Identify which cell holds the provided text, then report its [x, y] central coordinate. 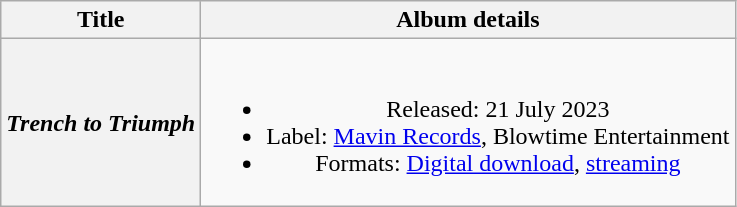
Album details [468, 20]
Title [101, 20]
Released: 21 July 2023Label: Mavin Records, Blowtime EntertainmentFormats: Digital download, streaming [468, 122]
Trench to Triumph [101, 122]
